Output the (x, y) coordinate of the center of the cell containing the given text.  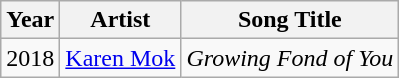
Artist (120, 20)
Karen Mok (120, 58)
Year (30, 20)
Song Title (290, 20)
2018 (30, 58)
Growing Fond of You (290, 58)
